From the cell containing the given text, extract its center point as (X, Y) coordinate. 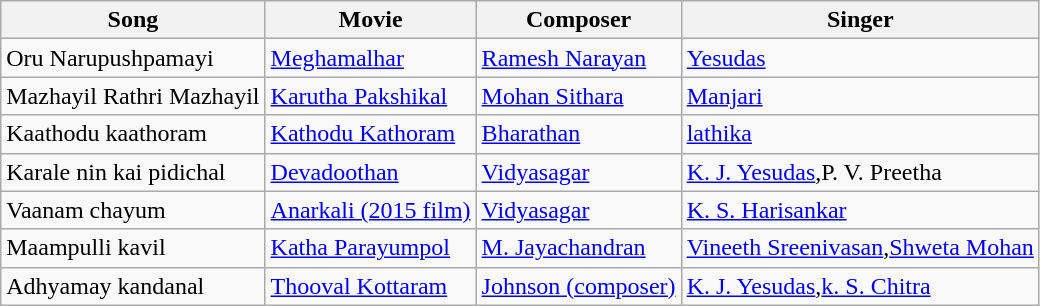
M. Jayachandran (578, 248)
Composer (578, 20)
Vaanam chayum (133, 210)
lathika (860, 134)
K. J. Yesudas,k. S. Chitra (860, 286)
Mohan Sithara (578, 96)
Johnson (composer) (578, 286)
Ramesh Narayan (578, 58)
Karutha Pakshikal (370, 96)
Yesudas (860, 58)
Anarkali (2015 film) (370, 210)
Thooval Kottaram (370, 286)
Manjari (860, 96)
Mazhayil Rathri Mazhayil (133, 96)
Maampulli kavil (133, 248)
Oru Narupushpamayi (133, 58)
Meghamalhar (370, 58)
Kaathodu kaathoram (133, 134)
Singer (860, 20)
Kathodu Kathoram (370, 134)
Karale nin kai pidichal (133, 172)
Adhyamay kandanal (133, 286)
K. S. Harisankar (860, 210)
Bharathan (578, 134)
Katha Parayumpol (370, 248)
Movie (370, 20)
Song (133, 20)
Devadoothan (370, 172)
K. J. Yesudas,P. V. Preetha (860, 172)
Vineeth Sreenivasan,Shweta Mohan (860, 248)
